For the text-containing cell, return its midpoint in (X, Y) coordinate format. 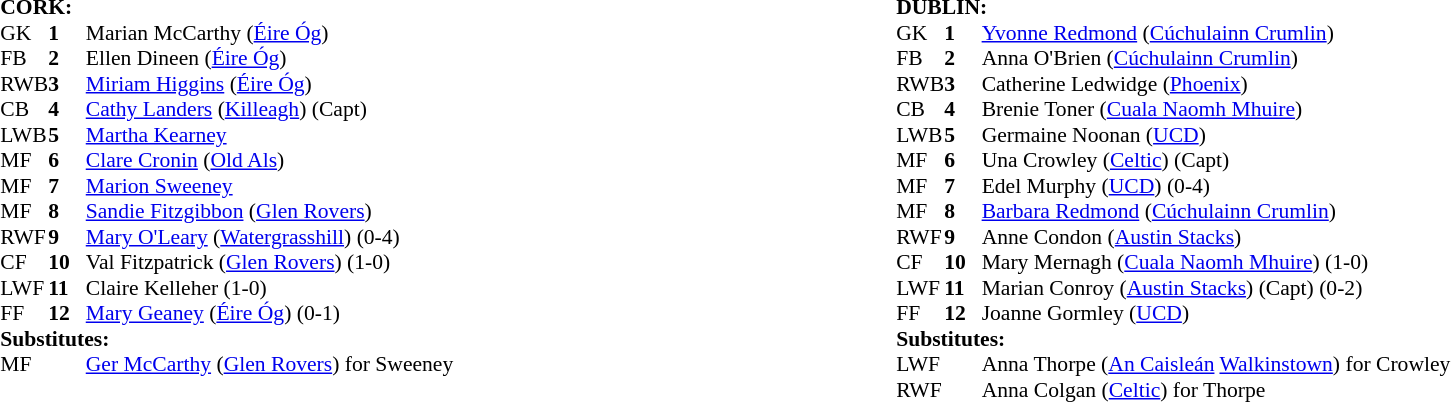
Ellen Dineen (Éire Óg) (270, 59)
Marian Conroy (Austin Stacks) (Capt) (0-2) (1216, 288)
Anne Condon (Austin Stacks) (1216, 237)
Sandie Fitzgibbon (Glen Rovers) (270, 211)
Brenie Toner (Cuala Naomh Mhuire) (1216, 109)
Mary Geaney (Éire Óg) (0-1) (270, 313)
Cathy Landers (Killeagh) (Capt) (270, 109)
Miriam Higgins (Éire Óg) (270, 84)
Joanne Gormley (UCD) (1216, 313)
Catherine Ledwidge (Phoenix) (1216, 84)
Mary O'Leary (Watergrasshill) (0-4) (270, 237)
Marion Sweeney (270, 186)
Edel Murphy (UCD) (0-4) (1216, 186)
Anna Thorpe (An Caisleán Walkinstown) for Crowley (1216, 365)
Barbara Redmond (Cúchulainn Crumlin) (1216, 211)
Martha Kearney (270, 135)
Germaine Noonan (UCD) (1216, 135)
Ger McCarthy (Glen Rovers) for Sweeney (270, 365)
Val Fitzpatrick (Glen Rovers) (1-0) (270, 263)
Mary Mernagh (Cuala Naomh Mhuire) (1-0) (1216, 263)
Una Crowley (Celtic) (Capt) (1216, 161)
Marian McCarthy (Éire Óg) (270, 33)
Anna O'Brien (Cúchulainn Crumlin) (1216, 59)
Yvonne Redmond (Cúchulainn Crumlin) (1216, 33)
Clare Cronin (Old Als) (270, 161)
Claire Kelleher (1-0) (270, 288)
